Output the [X, Y] coordinate of the center of the cell containing the given text.  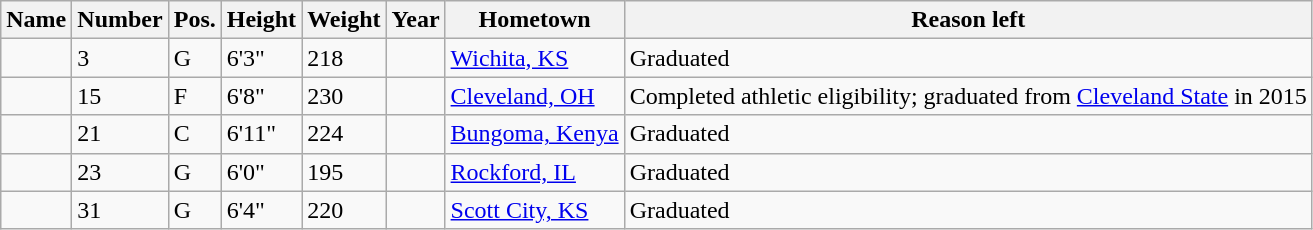
31 [120, 210]
Pos. [194, 20]
21 [120, 134]
6'8" [261, 96]
15 [120, 96]
6'3" [261, 58]
6'0" [261, 172]
Height [261, 20]
3 [120, 58]
Scott City, KS [534, 210]
Completed athletic eligibility; graduated from Cleveland State in 2015 [968, 96]
Hometown [534, 20]
218 [344, 58]
195 [344, 172]
C [194, 134]
6'4" [261, 210]
230 [344, 96]
F [194, 96]
Number [120, 20]
Year [416, 20]
Reason left [968, 20]
6'11" [261, 134]
220 [344, 210]
Cleveland, OH [534, 96]
Bungoma, Kenya [534, 134]
Wichita, KS [534, 58]
Name [36, 20]
Rockford, IL [534, 172]
23 [120, 172]
Weight [344, 20]
224 [344, 134]
